Capture the cell that displays the provided text and extract its [X, Y] central coordinate. 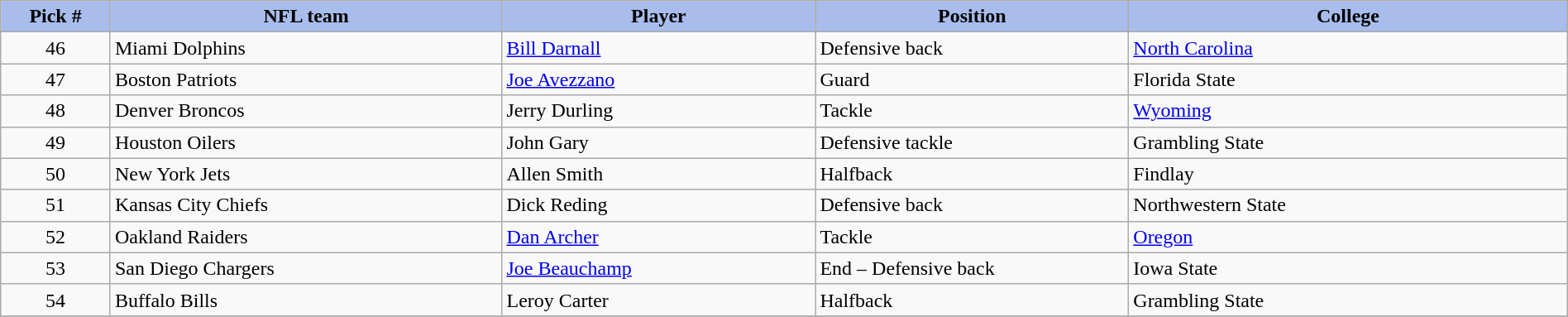
College [1348, 17]
Boston Patriots [306, 79]
Position [973, 17]
John Gary [658, 142]
Kansas City Chiefs [306, 205]
Wyoming [1348, 111]
Iowa State [1348, 268]
Pick # [56, 17]
Buffalo Bills [306, 300]
Bill Darnall [658, 48]
50 [56, 174]
San Diego Chargers [306, 268]
Guard [973, 79]
Northwestern State [1348, 205]
Allen Smith [658, 174]
North Carolina [1348, 48]
Denver Broncos [306, 111]
Houston Oilers [306, 142]
Player [658, 17]
Dan Archer [658, 237]
Oregon [1348, 237]
Jerry Durling [658, 111]
Dick Reding [658, 205]
51 [56, 205]
Miami Dolphins [306, 48]
46 [56, 48]
Joe Avezzano [658, 79]
Defensive tackle [973, 142]
Joe Beauchamp [658, 268]
End – Defensive back [973, 268]
52 [56, 237]
47 [56, 79]
48 [56, 111]
Leroy Carter [658, 300]
49 [56, 142]
53 [56, 268]
Oakland Raiders [306, 237]
54 [56, 300]
NFL team [306, 17]
Florida State [1348, 79]
Findlay [1348, 174]
New York Jets [306, 174]
